Return the [x, y] coordinate for the center point of the cell that contains the specified text.  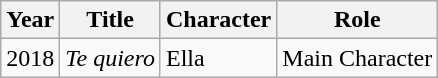
Te quiero [110, 58]
Role [358, 20]
Title [110, 20]
Character [218, 20]
Ella [218, 58]
Year [30, 20]
Main Character [358, 58]
2018 [30, 58]
